Scan for the cell matching the given text and deliver its (X, Y) coordinate at center. 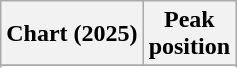
Chart (2025) (72, 34)
Peakposition (189, 34)
